Provide the [x, y] coordinate of the cell's center where the given text is located.  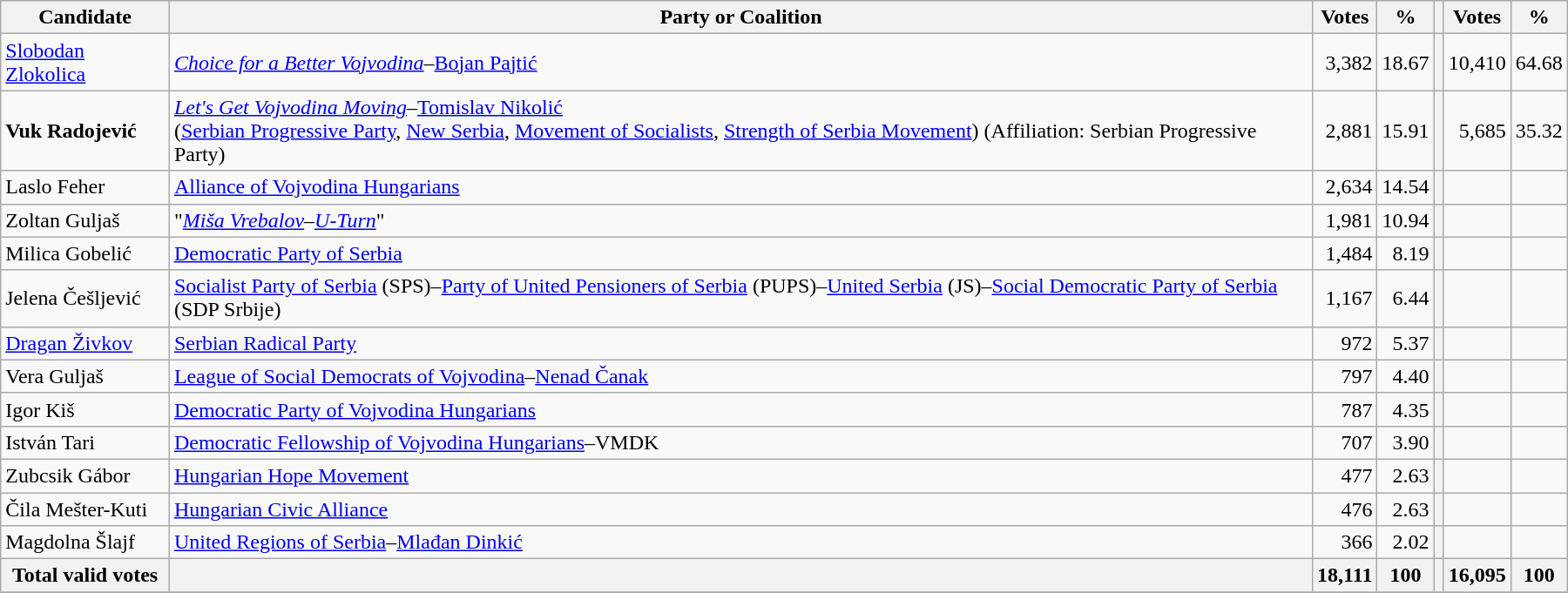
3.90 [1406, 442]
Milica Gobelić [85, 253]
Choice for a Better Vojvodina–Bojan Pajtić [740, 63]
14.54 [1406, 187]
Democratic Party of Serbia [740, 253]
United Regions of Serbia–Mlađan Dinkić [740, 542]
1,981 [1345, 220]
4.40 [1406, 376]
15.91 [1406, 131]
8.19 [1406, 253]
3,382 [1345, 63]
Zubcsik Gábor [85, 475]
2.02 [1406, 542]
Total valid votes [85, 576]
Socialist Party of Serbia (SPS)–Party of United Pensioners of Serbia (PUPS)–United Serbia (JS)–Social Democratic Party of Serbia (SDP Srbije) [740, 298]
797 [1345, 376]
Laslo Feher [85, 187]
477 [1345, 475]
2,881 [1345, 131]
5.37 [1406, 343]
707 [1345, 442]
István Tari [85, 442]
Čila Mešter-Kuti [85, 509]
Vuk Radojević [85, 131]
787 [1345, 409]
18,111 [1345, 576]
Slobodan Zlokolica [85, 63]
Magdolna Šlajf [85, 542]
10,410 [1477, 63]
1,484 [1345, 253]
2,634 [1345, 187]
Jelena Češljević [85, 298]
Democratic Party of Vojvodina Hungarians [740, 409]
Zoltan Guljaš [85, 220]
League of Social Democrats of Vojvodina–Nenad Čanak [740, 376]
Igor Kiš [85, 409]
Democratic Fellowship of Vojvodina Hungarians–VMDK [740, 442]
10.94 [1406, 220]
5,685 [1477, 131]
16,095 [1477, 576]
476 [1345, 509]
Party or Coalition [740, 17]
1,167 [1345, 298]
Vera Guljaš [85, 376]
"Miša Vrebalov–U-Turn" [740, 220]
4.35 [1406, 409]
Hungarian Civic Alliance [740, 509]
18.67 [1406, 63]
64.68 [1538, 63]
Candidate [85, 17]
6.44 [1406, 298]
Hungarian Hope Movement [740, 475]
35.32 [1538, 131]
972 [1345, 343]
366 [1345, 542]
Serbian Radical Party [740, 343]
Dragan Živkov [85, 343]
Alliance of Vojvodina Hungarians [740, 187]
